Detect which cell encompasses the target text, then output its [x, y] center coordinate. 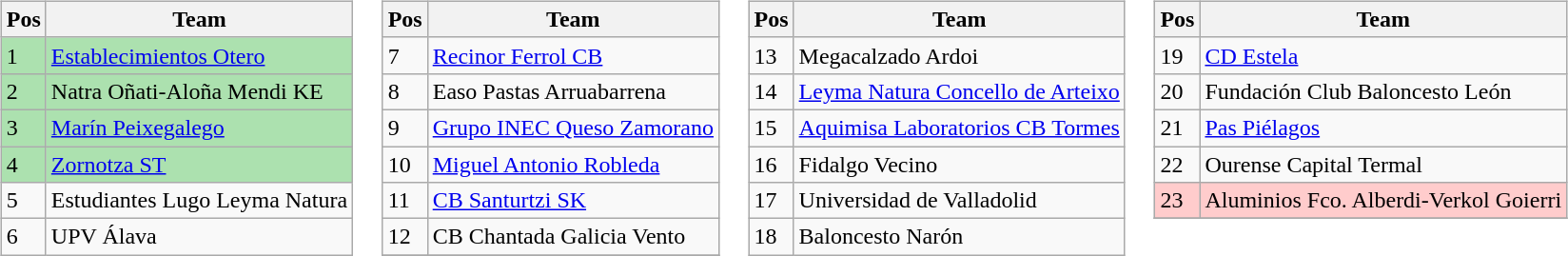
13 [771, 55]
Recinor Ferrol CB [573, 55]
CD Estela [1383, 55]
Marín Peixegalego [199, 128]
10 [405, 165]
Easo Pastas Arruabarrena [573, 91]
12 [405, 237]
8 [405, 91]
18 [771, 237]
20 [1178, 91]
19 [1178, 55]
6 [23, 237]
11 [405, 201]
Natra Oñati-Aloña Mendi KE [199, 91]
3 [23, 128]
17 [771, 201]
2 [23, 91]
Aluminios Fco. Alberdi-Verkol Goierri [1383, 201]
Grupo INEC Queso Zamorano [573, 128]
15 [771, 128]
Fidalgo Vecino [959, 165]
Fundación Club Baloncesto León [1383, 91]
Leyma Natura Concello de Arteixo [959, 91]
5 [23, 201]
4 [23, 165]
CB Santurtzi SK [573, 201]
Establecimientos Otero [199, 55]
22 [1178, 165]
CB Chantada Galicia Vento [573, 237]
21 [1178, 128]
Megacalzado Ardoi [959, 55]
23 [1178, 201]
16 [771, 165]
Zornotza ST [199, 165]
Aquimisa Laboratorios CB Tormes [959, 128]
7 [405, 55]
UPV Álava [199, 237]
Miguel Antonio Robleda [573, 165]
9 [405, 128]
Estudiantes Lugo Leyma Natura [199, 201]
Pas Piélagos [1383, 128]
1 [23, 55]
Ourense Capital Termal [1383, 165]
Universidad de Valladolid [959, 201]
14 [771, 91]
Baloncesto Narón [959, 237]
